Determine the (x, y) coordinate at the center of the cell enclosing the given text.  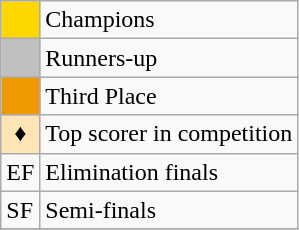
EF (20, 172)
Top scorer in competition (169, 134)
SF (20, 210)
Champions (169, 20)
Third Place (169, 96)
Runners-up (169, 58)
♦ (20, 134)
Elimination finals (169, 172)
Semi-finals (169, 210)
